Return [x, y] of the center of cell containing provided text 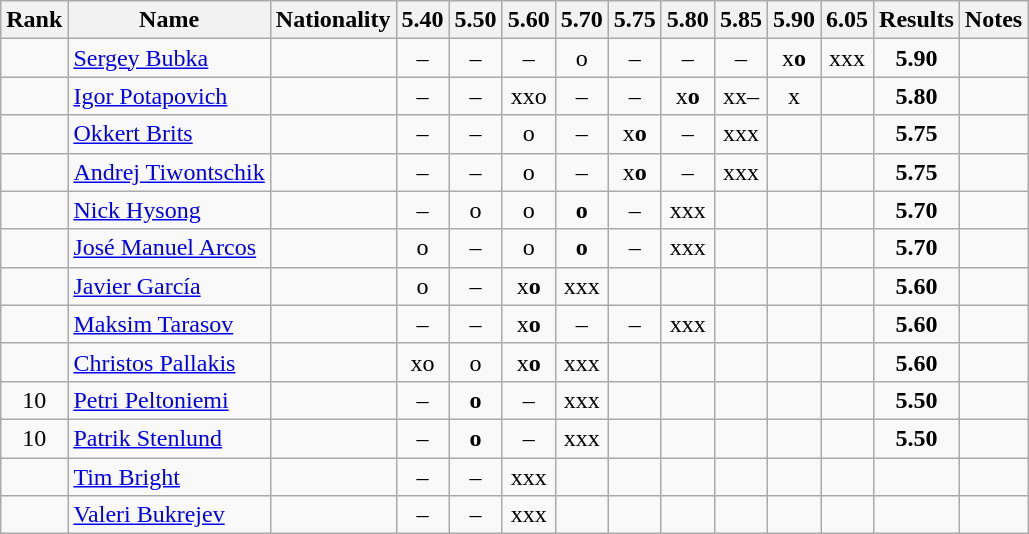
Petri Peltoniemi [169, 400]
xxo [528, 96]
Christos Pallakis [169, 362]
Notes [993, 20]
Name [169, 20]
xx– [740, 96]
Sergey Bubka [169, 58]
6.05 [848, 20]
Results [917, 20]
José Manuel Arcos [169, 248]
Andrej Tiwontschik [169, 172]
Tim Bright [169, 477]
5.40 [422, 20]
Patrik Stenlund [169, 438]
Rank [34, 20]
Nick Hysong [169, 210]
Nationality [333, 20]
5.85 [740, 20]
Maksim Tarasov [169, 324]
Igor Potapovich [169, 96]
Valeri Bukrejev [169, 515]
x [794, 96]
Okkert Brits [169, 134]
Javier García [169, 286]
